Identify which cell holds the provided text, then report its (X, Y) central coordinate. 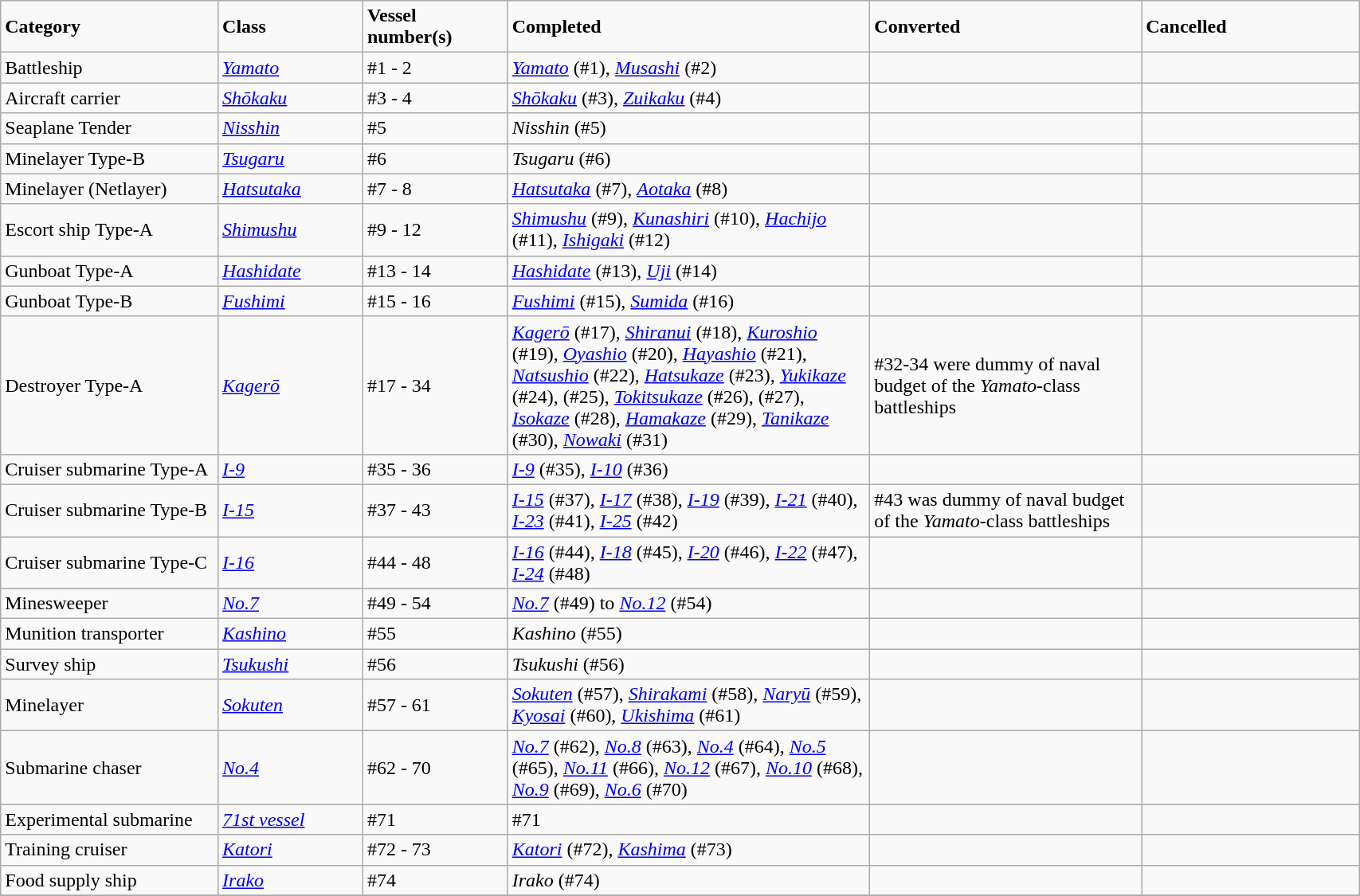
Destroyer Type-A (110, 385)
No.7 (#62), No.8 (#63), No.4 (#64), No.5 (#65), No.11 (#66), No.12 (#67), No.10 (#68), No.9 (#69), No.6 (#70) (688, 768)
Aircraft carrier (110, 98)
Training cruiser (110, 850)
Nisshin (#5) (688, 128)
#5 (435, 128)
Hashidate (#13), Uji (#14) (688, 271)
Escort ship Type-A (110, 229)
Yamato (291, 68)
Minesweeper (110, 604)
Hatsutaka (#7), Aotaka (#8) (688, 189)
Submarine chaser (110, 768)
Completed (688, 27)
Irako (#74) (688, 880)
Converted (1005, 27)
I-16 (291, 562)
#49 - 54 (435, 604)
Irako (291, 880)
#3 - 4 (435, 98)
Fushimi (#15), Sumida (#16) (688, 301)
Experimental submarine (110, 820)
I-16 (#44), I-18 (#45), I-20 (#46), I-22 (#47), I-24 (#48) (688, 562)
#37 - 43 (435, 510)
I-15 (291, 510)
Katori (291, 850)
#43 was dummy of naval budget of the Yamato-class battleships (1005, 510)
Kagerō (291, 385)
Fushimi (291, 301)
Gunboat Type-A (110, 271)
Vessel number(s) (435, 27)
Nisshin (291, 128)
Cruiser submarine Type-B (110, 510)
Shōkaku (291, 98)
Sokuten (#57), Shirakami (#58), Naryū (#59), Kyosai (#60), Ukishima (#61) (688, 706)
Kashino (#55) (688, 634)
Munition transporter (110, 634)
Minelayer (Netlayer) (110, 189)
#74 (435, 880)
I-9 (#35), I-10 (#36) (688, 469)
Battleship (110, 68)
Katori (#72), Kashima (#73) (688, 850)
Tsugaru (#6) (688, 158)
Shimushu (#9), Kunashiri (#10), Hachijo (#11), Ishigaki (#12) (688, 229)
Sokuten (291, 706)
#15 - 16 (435, 301)
#62 - 70 (435, 768)
#7 - 8 (435, 189)
Yamato (#1), Musashi (#2) (688, 68)
Tsugaru (291, 158)
#9 - 12 (435, 229)
Minelayer (110, 706)
Cancelled (1251, 27)
No.7 (#49) to No.12 (#54) (688, 604)
#72 - 73 (435, 850)
Shōkaku (#3), Zuikaku (#4) (688, 98)
Shimushu (291, 229)
Tsukushi (291, 664)
Cruiser submarine Type-A (110, 469)
#57 - 61 (435, 706)
No.7 (291, 604)
Kashino (291, 634)
Hashidate (291, 271)
Gunboat Type-B (110, 301)
Minelayer Type-B (110, 158)
71st vessel (291, 820)
Food supply ship (110, 880)
#1 - 2 (435, 68)
Hatsutaka (291, 189)
No.4 (291, 768)
#55 (435, 634)
#44 - 48 (435, 562)
I-9 (291, 469)
I-15 (#37), I-17 (#38), I-19 (#39), I-21 (#40), I-23 (#41), I-25 (#42) (688, 510)
Survey ship (110, 664)
#56 (435, 664)
#6 (435, 158)
#35 - 36 (435, 469)
#17 - 34 (435, 385)
Seaplane Tender (110, 128)
Category (110, 27)
Cruiser submarine Type-C (110, 562)
Class (291, 27)
#32-34 were dummy of naval budget of the Yamato-class battleships (1005, 385)
#13 - 14 (435, 271)
Tsukushi (#56) (688, 664)
